Identify which cell holds the provided text, then report its (X, Y) central coordinate. 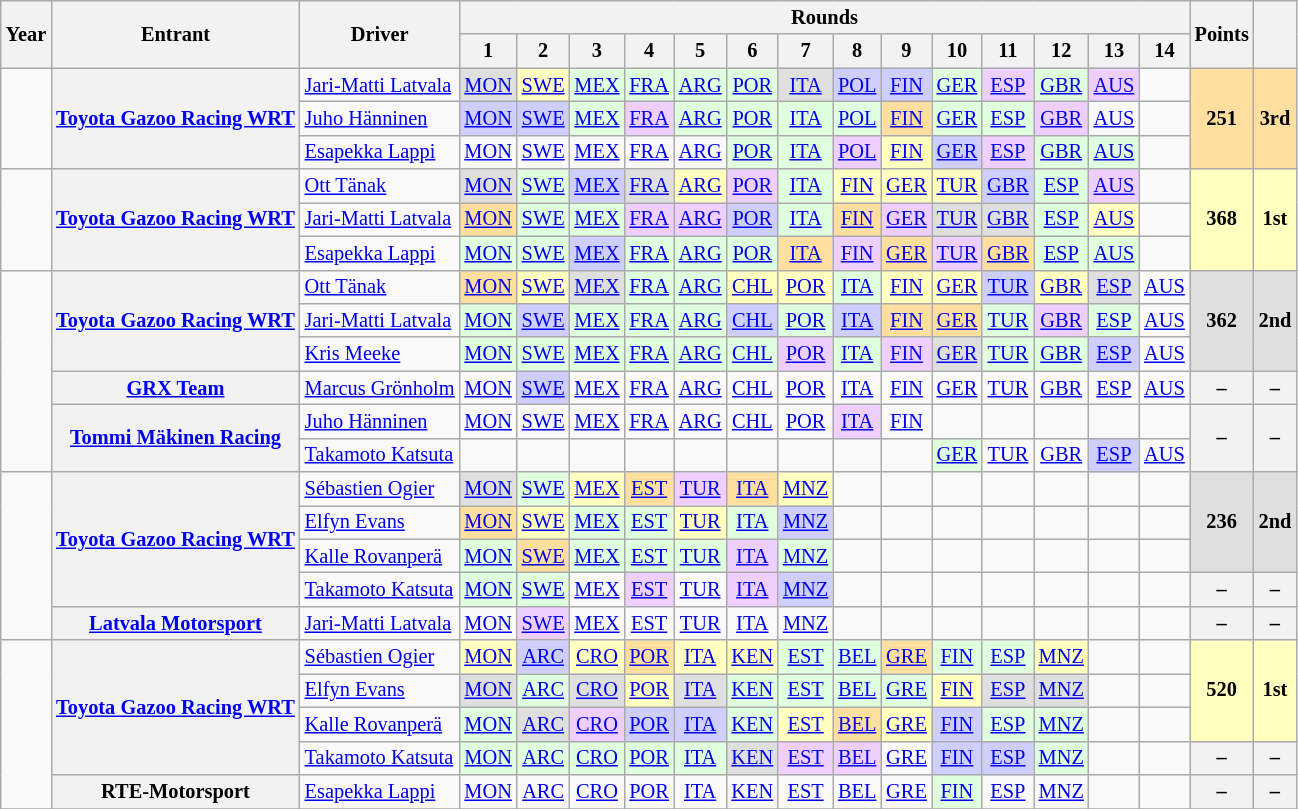
14 (1164, 51)
4 (648, 51)
RTE-Motorsport (176, 791)
GRX Team (176, 388)
8 (857, 51)
362 (1222, 320)
10 (957, 51)
236 (1222, 522)
Kris Meeke (380, 354)
2 (544, 51)
6 (752, 51)
Points (1222, 34)
520 (1222, 690)
Marcus Grönholm (380, 388)
368 (1222, 220)
Rounds (824, 17)
5 (700, 51)
11 (1008, 51)
Latvala Motorsport (176, 623)
7 (806, 51)
Year (26, 34)
251 (1222, 118)
3 (596, 51)
Driver (380, 34)
Tommi Mäkinen Racing (176, 438)
3rd (1276, 118)
13 (1114, 51)
Entrant (176, 34)
12 (1062, 51)
1 (488, 51)
9 (906, 51)
